Provide the (X, Y) coordinate of the cell's center where the given text is located.  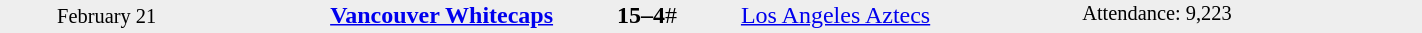
Vancouver Whitecaps (384, 15)
February 21 (106, 16)
15–4# (648, 15)
Los Angeles Aztecs (910, 15)
Attendance: 9,223 (1252, 16)
